Capture the cell that displays the provided text and extract its (X, Y) central coordinate. 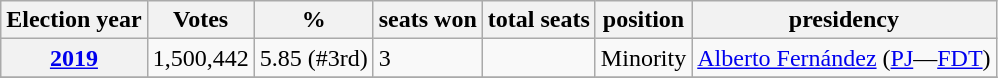
Votes (200, 20)
% (314, 20)
total seats (538, 20)
position (643, 20)
3 (428, 58)
presidency (844, 20)
Minority (643, 58)
5.85 (#3rd) (314, 58)
seats won (428, 20)
2019 (74, 58)
1,500,442 (200, 58)
Alberto Fernández (PJ—FDT) (844, 58)
Election year (74, 20)
